Return the (X, Y) coordinate for the center point of the cell that contains the specified text.  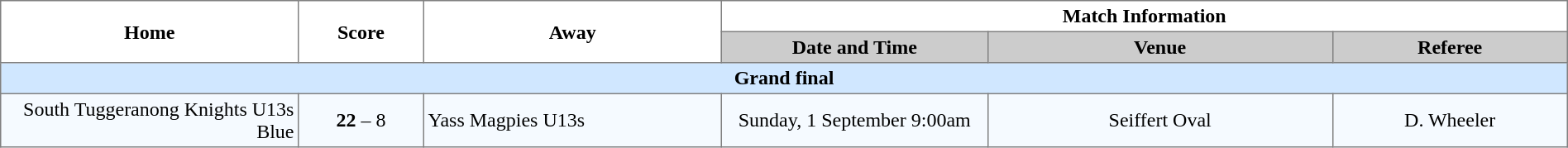
Yass Magpies U13s (572, 120)
Home (150, 31)
Score (361, 31)
22 – 8 (361, 120)
Date and Time (854, 47)
Referee (1450, 47)
Away (572, 31)
Seiffert Oval (1159, 120)
Sunday, 1 September 9:00am (854, 120)
South Tuggeranong Knights U13s Blue (150, 120)
Venue (1159, 47)
Grand final (784, 79)
Match Information (1145, 17)
D. Wheeler (1450, 120)
